Detect which cell encompasses the target text, then output its [x, y] center coordinate. 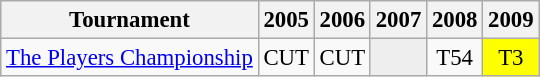
2007 [398, 20]
T3 [511, 58]
2006 [342, 20]
2009 [511, 20]
Tournament [130, 20]
The Players Championship [130, 58]
T54 [455, 58]
2005 [286, 20]
2008 [455, 20]
